For the text-containing cell, return its midpoint in (x, y) coordinate format. 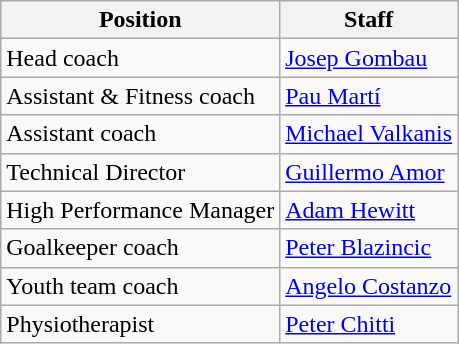
Head coach (140, 58)
Peter Blazincic (369, 248)
Josep Gombau (369, 58)
Angelo Costanzo (369, 286)
Guillermo Amor (369, 172)
Position (140, 20)
Youth team coach (140, 286)
Pau Martí (369, 96)
Assistant & Fitness coach (140, 96)
Staff (369, 20)
Physiotherapist (140, 324)
Adam Hewitt (369, 210)
Technical Director (140, 172)
Assistant coach (140, 134)
Goalkeeper coach (140, 248)
High Performance Manager (140, 210)
Michael Valkanis (369, 134)
Peter Chitti (369, 324)
